Capture the cell that displays the provided text and extract its (x, y) central coordinate. 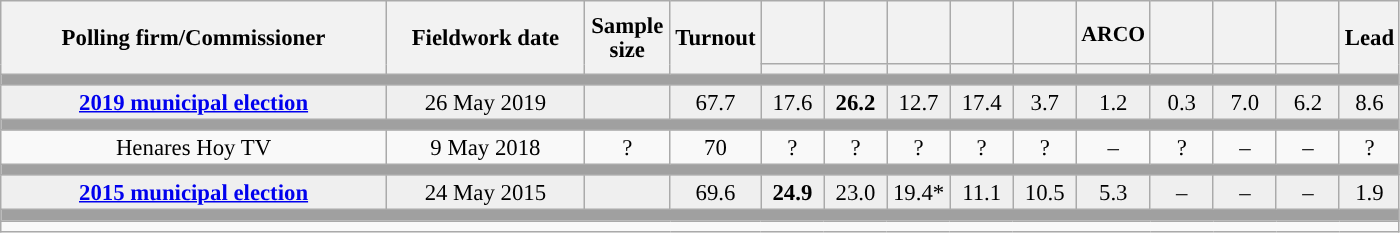
Lead (1369, 38)
ARCO (1113, 32)
5.3 (1113, 194)
Henares Hoy TV (194, 148)
2019 municipal election (194, 102)
24 May 2015 (485, 194)
26 May 2019 (485, 102)
24.9 (792, 194)
70 (716, 148)
12.7 (918, 102)
17.6 (792, 102)
3.7 (1044, 102)
23.0 (856, 194)
Sample size (627, 38)
Fieldwork date (485, 38)
10.5 (1044, 194)
Turnout (716, 38)
69.6 (716, 194)
26.2 (856, 102)
7.0 (1244, 102)
1.2 (1113, 102)
67.7 (716, 102)
19.4* (918, 194)
0.3 (1182, 102)
11.1 (982, 194)
Polling firm/Commissioner (194, 38)
9 May 2018 (485, 148)
6.2 (1308, 102)
1.9 (1369, 194)
2015 municipal election (194, 194)
8.6 (1369, 102)
17.4 (982, 102)
